Extract the (x, y) coordinate from the center of the cell holding the provided text.  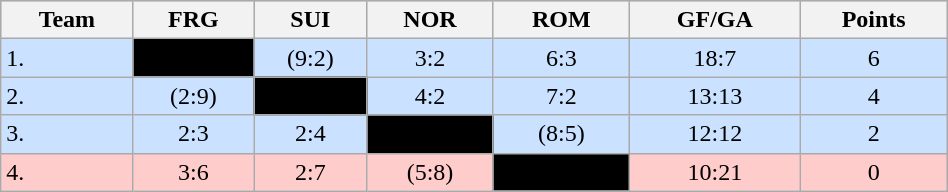
18:7 (716, 58)
FRG (194, 20)
0 (874, 172)
GF/GA (716, 20)
2 (874, 134)
(9:2) (310, 58)
6 (874, 58)
3. (67, 134)
2:4 (310, 134)
3:2 (430, 58)
2:3 (194, 134)
12:12 (716, 134)
Points (874, 20)
NOR (430, 20)
1. (67, 58)
(5:8) (430, 172)
Team (67, 20)
6:3 (562, 58)
4:2 (430, 96)
(8:5) (562, 134)
3:6 (194, 172)
7:2 (562, 96)
4. (67, 172)
2. (67, 96)
10:21 (716, 172)
SUI (310, 20)
13:13 (716, 96)
4 (874, 96)
(2:9) (194, 96)
2:7 (310, 172)
ROM (562, 20)
